Scan for the cell matching the given text and deliver its [X, Y] coordinate at center. 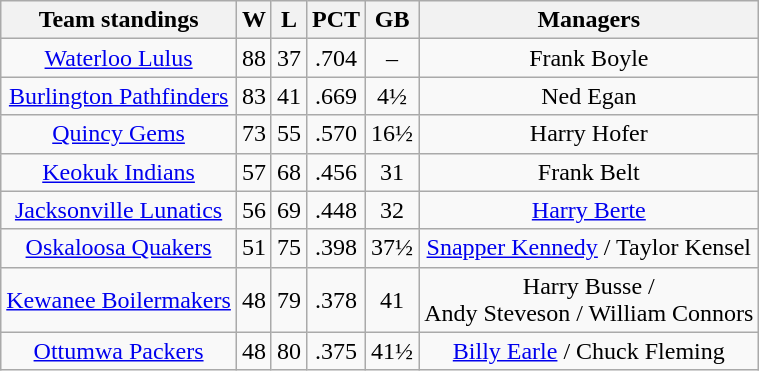
PCT [336, 20]
Harry Hofer [589, 134]
Oskaloosa Quakers [119, 248]
57 [254, 172]
Managers [589, 20]
80 [288, 351]
.669 [336, 96]
Frank Belt [589, 172]
75 [288, 248]
69 [288, 210]
.704 [336, 58]
Ottumwa Packers [119, 351]
79 [288, 300]
4½ [392, 96]
Snapper Kennedy / Taylor Kensel [589, 248]
.570 [336, 134]
16½ [392, 134]
.456 [336, 172]
Ned Egan [589, 96]
Kewanee Boilermakers [119, 300]
Team standings [119, 20]
Quincy Gems [119, 134]
.375 [336, 351]
Harry Berte [589, 210]
41½ [392, 351]
Frank Boyle [589, 58]
.378 [336, 300]
31 [392, 172]
51 [254, 248]
– [392, 58]
88 [254, 58]
Harry Busse / Andy Steveson / William Connors [589, 300]
L [288, 20]
.448 [336, 210]
W [254, 20]
.398 [336, 248]
GB [392, 20]
Billy Earle / Chuck Fleming [589, 351]
32 [392, 210]
83 [254, 96]
73 [254, 134]
Burlington Pathfinders [119, 96]
Waterloo Lulus [119, 58]
56 [254, 210]
37 [288, 58]
37½ [392, 248]
Jacksonville Lunatics [119, 210]
Keokuk Indians [119, 172]
68 [288, 172]
55 [288, 134]
